Scan for the cell matching the given text and deliver its (X, Y) coordinate at center. 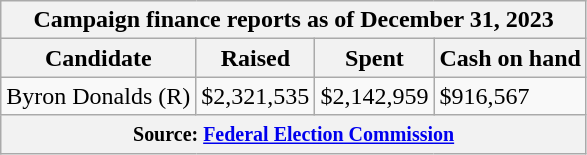
Spent (374, 58)
Cash on hand (510, 58)
$2,321,535 (256, 96)
$916,567 (510, 96)
Campaign finance reports as of December 31, 2023 (294, 20)
$2,142,959 (374, 96)
Candidate (98, 58)
Source: Federal Election Commission (294, 134)
Byron Donalds (R) (98, 96)
Raised (256, 58)
